Output the [X, Y] coordinate of the center of the cell containing the given text.  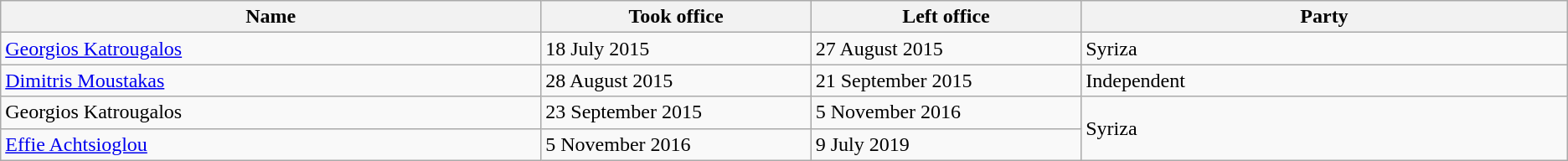
27 August 2015 [946, 49]
9 July 2019 [946, 144]
21 September 2015 [946, 80]
Party [1325, 17]
Dimitris Moustakas [271, 80]
Took office [676, 17]
Effie Achtsioglou [271, 144]
23 September 2015 [676, 112]
Independent [1325, 80]
18 July 2015 [676, 49]
Name [271, 17]
28 August 2015 [676, 80]
Left office [946, 17]
